Scan for the cell matching the given text and deliver its [x, y] coordinate at center. 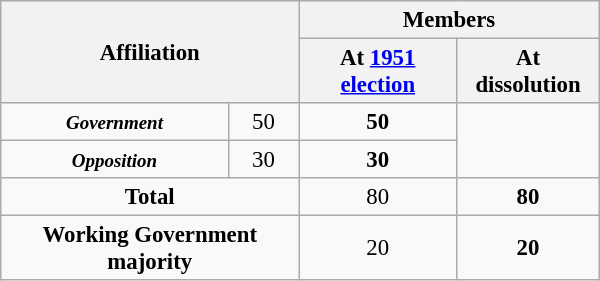
At 1951 election [378, 72]
Government [114, 122]
Working Government majority [150, 248]
Members [450, 20]
Opposition [114, 160]
Total [150, 197]
At dissolution [528, 72]
Affiliation [150, 52]
